Provide the [X, Y] coordinate of the cell's center where the given text is located.  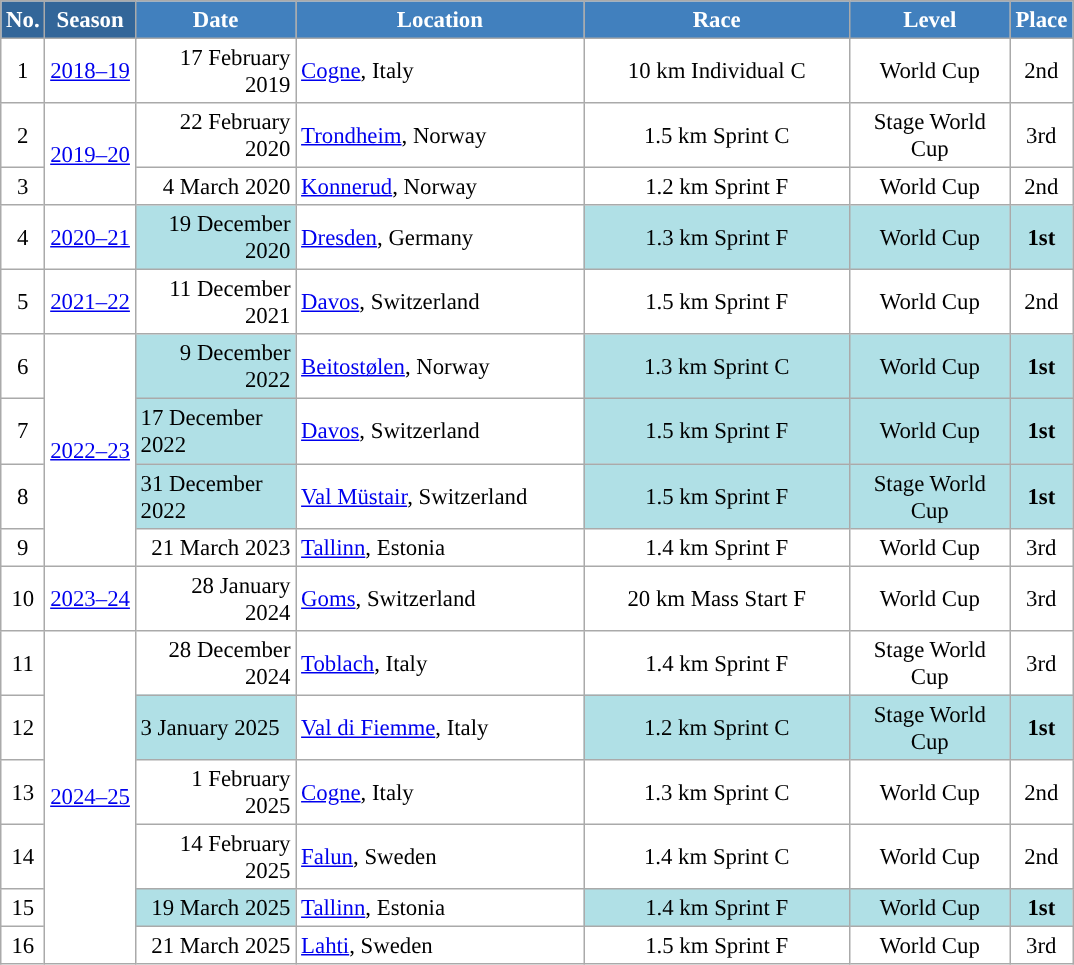
Lahti, Sweden [440, 945]
11 December 2021 [216, 302]
20 km Mass Start F [717, 598]
Goms, Switzerland [440, 598]
17 February 2019 [216, 72]
21 March 2025 [216, 945]
Race [717, 20]
Konnerud, Norway [440, 187]
Dresden, Germany [440, 238]
17 December 2022 [216, 432]
Trondheim, Norway [440, 136]
Place [1041, 20]
10 km Individual C [717, 72]
2023–24 [90, 598]
21 March 2023 [216, 547]
8 [23, 496]
Level [930, 20]
2018–19 [90, 72]
Beitostølen, Norway [440, 366]
14 [23, 856]
2020–21 [90, 238]
Location [440, 20]
13 [23, 792]
1.2 km Sprint F [717, 187]
11 [23, 662]
15 [23, 908]
19 December 2020 [216, 238]
1.5 km Sprint C [717, 136]
No. [23, 20]
7 [23, 432]
1.2 km Sprint C [717, 728]
Season [90, 20]
5 [23, 302]
Falun, Sweden [440, 856]
10 [23, 598]
6 [23, 366]
9 December 2022 [216, 366]
1.4 km Sprint C [717, 856]
2 [23, 136]
28 December 2024 [216, 662]
Val Müstair, Switzerland [440, 496]
4 [23, 238]
31 December 2022 [216, 496]
16 [23, 945]
3 January 2025 [216, 728]
22 February 2020 [216, 136]
2019–20 [90, 154]
2022–23 [90, 450]
2024–25 [90, 797]
Toblach, Italy [440, 662]
14 February 2025 [216, 856]
1 [23, 72]
1.3 km Sprint F [717, 238]
1 February 2025 [216, 792]
28 January 2024 [216, 598]
9 [23, 547]
12 [23, 728]
2021–22 [90, 302]
4 March 2020 [216, 187]
3 [23, 187]
Date [216, 20]
19 March 2025 [216, 908]
Val di Fiemme, Italy [440, 728]
